Extract the [X, Y] coordinate from the center of the cell holding the provided text.  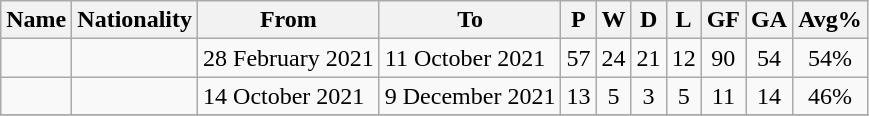
14 [770, 96]
D [648, 20]
Name [36, 20]
GF [723, 20]
P [578, 20]
57 [578, 58]
13 [578, 96]
Avg% [830, 20]
9 December 2021 [470, 96]
12 [684, 58]
24 [614, 58]
L [684, 20]
54 [770, 58]
11 [723, 96]
54% [830, 58]
90 [723, 58]
Nationality [135, 20]
21 [648, 58]
W [614, 20]
To [470, 20]
3 [648, 96]
11 October 2021 [470, 58]
14 October 2021 [289, 96]
28 February 2021 [289, 58]
GA [770, 20]
From [289, 20]
46% [830, 96]
